Locate the cell with the specified text and output its [x, y] center coordinate. 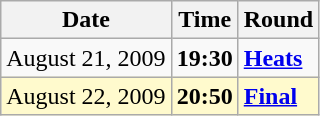
20:50 [204, 96]
19:30 [204, 58]
Time [204, 20]
Date [86, 20]
Round [278, 20]
Heats [278, 58]
August 22, 2009 [86, 96]
Final [278, 96]
August 21, 2009 [86, 58]
